Provide the (x, y) coordinate of the cell's center where the given text is located.  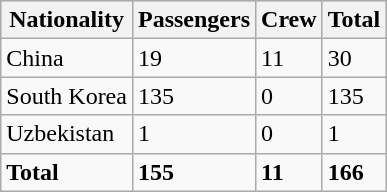
China (67, 58)
Crew (290, 20)
30 (354, 58)
166 (354, 172)
South Korea (67, 96)
Nationality (67, 20)
19 (194, 58)
155 (194, 172)
Uzbekistan (67, 134)
Passengers (194, 20)
